Identify which cell holds the provided text, then report its (x, y) central coordinate. 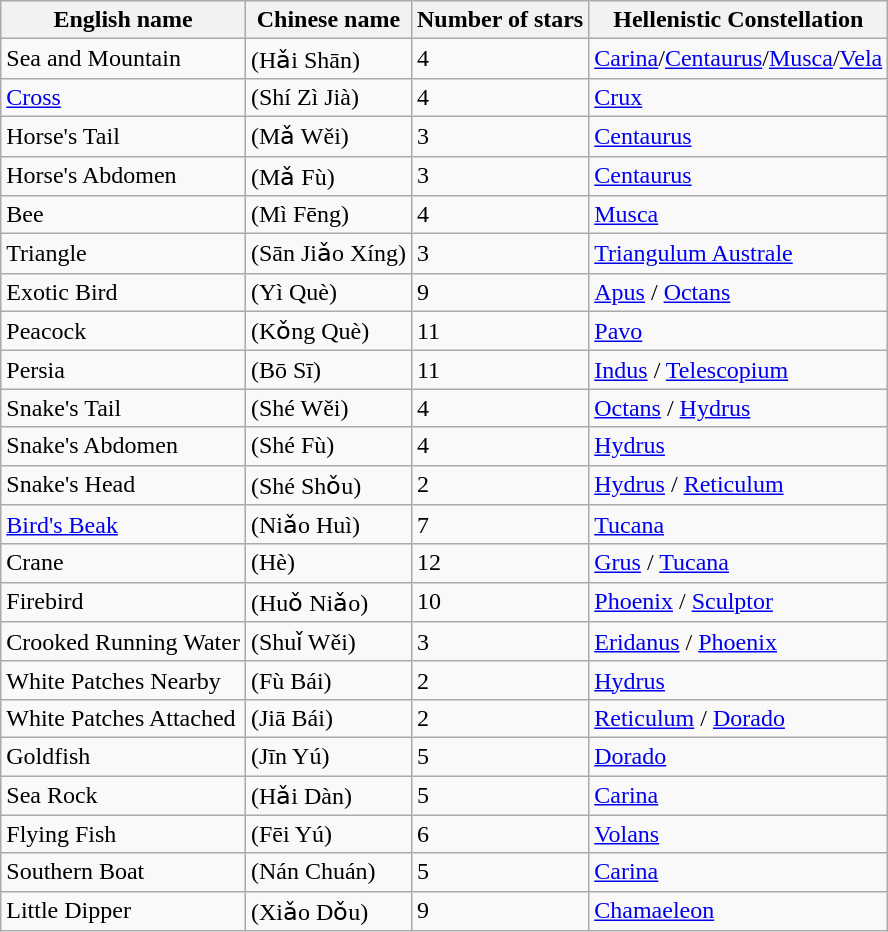
7 (500, 525)
Sea Rock (124, 796)
Peacock (124, 331)
Sea and Mountain (124, 59)
Crane (124, 563)
(Hè) (328, 563)
Number of stars (500, 20)
Hellenistic Constellation (738, 20)
(Shé Shǒu) (328, 485)
Volans (738, 834)
(Mǎ Wěi) (328, 136)
Bee (124, 215)
(Mǎ Fù) (328, 176)
Indus / Telescopium (738, 370)
(Shé Fù) (328, 446)
10 (500, 602)
(Jiā Bái) (328, 718)
Crux (738, 97)
Goldfish (124, 756)
Chinese name (328, 20)
Eridanus / Phoenix (738, 642)
Carina/Centaurus/Musca/Vela (738, 59)
Phoenix / Sculptor (738, 602)
(Bō Sī) (328, 370)
Hydrus / Reticulum (738, 485)
Crooked Running Water (124, 642)
Snake's Tail (124, 408)
Tucana (738, 525)
Musca (738, 215)
(Niǎo Huì) (328, 525)
Pavo (738, 331)
Apus / Octans (738, 292)
Snake's Abdomen (124, 446)
(Hǎi Dàn) (328, 796)
English name (124, 20)
Bird's Beak (124, 525)
White Patches Attached (124, 718)
(Yì Què) (328, 292)
Cross (124, 97)
12 (500, 563)
(Shí Zì Jià) (328, 97)
6 (500, 834)
(Xiǎo Dǒu) (328, 911)
Chamaeleon (738, 911)
Octans / Hydrus (738, 408)
(Shé Wěi) (328, 408)
Persia (124, 370)
(Hǎi Shān) (328, 59)
(Shuǐ Wěi) (328, 642)
Dorado (738, 756)
Little Dipper (124, 911)
Horse's Tail (124, 136)
Flying Fish (124, 834)
(Sān Jiǎo Xíng) (328, 254)
Grus / Tucana (738, 563)
(Jīn Yú) (328, 756)
(Mì Fēng) (328, 215)
Triangle (124, 254)
(Fēi Yú) (328, 834)
Triangulum Australe (738, 254)
White Patches Nearby (124, 680)
(Kǒng Què) (328, 331)
(Nán Chuán) (328, 872)
Southern Boat (124, 872)
Snake's Head (124, 485)
(Huǒ Niǎo) (328, 602)
Firebird (124, 602)
Exotic Bird (124, 292)
(Fù Bái) (328, 680)
Reticulum / Dorado (738, 718)
Horse's Abdomen (124, 176)
